Output the [x, y] coordinate of the center of the cell containing the given text.  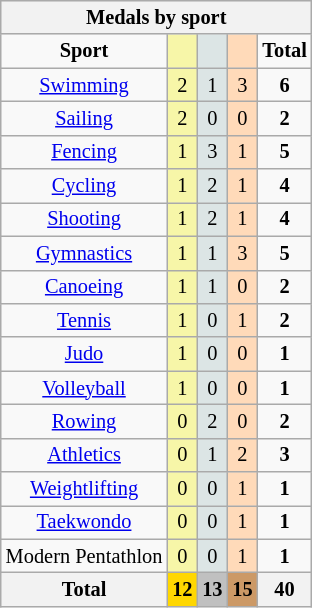
12 [182, 589]
Taekwondo [84, 522]
Weightlifting [84, 489]
13 [212, 589]
Sport [84, 51]
15 [242, 589]
Medals by sport [156, 17]
40 [284, 589]
Modern Pentathlon [84, 556]
Athletics [84, 455]
Cycling [84, 186]
Fencing [84, 152]
Sailing [84, 118]
Gymnastics [84, 253]
Tennis [84, 320]
Volleyball [84, 388]
Swimming [84, 85]
6 [284, 85]
Rowing [84, 421]
Canoeing [84, 287]
Judo [84, 354]
Shooting [84, 219]
